Search for the cell housing the specified text and yield its (X, Y) center coordinate. 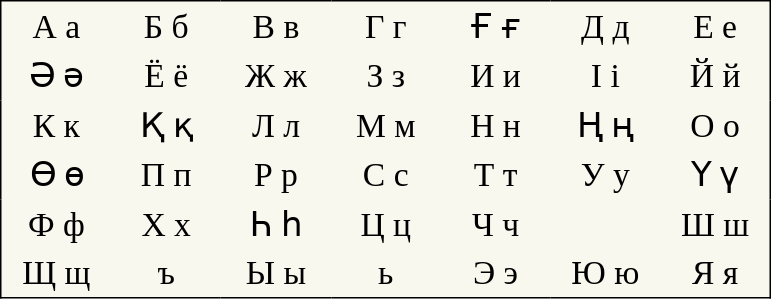
Щ щ (56, 274)
Я я (716, 274)
Ғ ғ (496, 26)
Р р (276, 175)
Ә ә (56, 76)
ъ (166, 274)
С с (386, 175)
Ң ң (605, 125)
ь (386, 274)
Ү ү (716, 175)
Қ қ (166, 125)
Э э (496, 274)
Ч ч (496, 225)
В в (276, 26)
П п (166, 175)
Ё ё (166, 76)
Г г (386, 26)
Ы ы (276, 274)
Ө ө (56, 175)
Ю ю (605, 274)
Д д (605, 26)
Х х (166, 225)
К к (56, 125)
Б б (166, 26)
Т т (496, 175)
I i (605, 76)
Е е (716, 26)
Н н (496, 125)
Й й (716, 76)
Ж ж (276, 76)
Ф ф (56, 225)
О о (716, 125)
А а (56, 26)
У у (605, 175)
З з (386, 76)
Ц ц (386, 225)
Ш ш (716, 225)
М м (386, 125)
И и (496, 76)
Һ һ (276, 225)
Л л (276, 125)
